Scan for the cell matching the given text and deliver its (X, Y) coordinate at center. 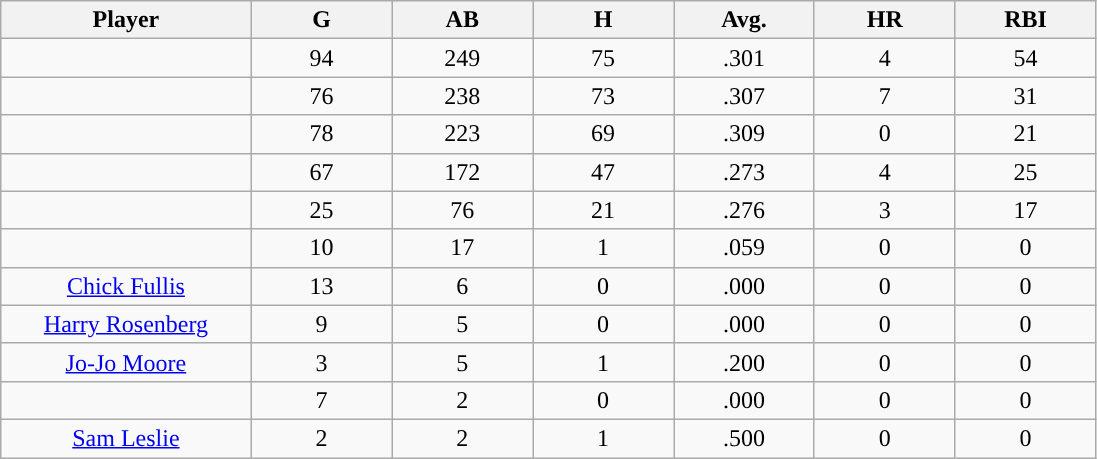
249 (462, 58)
31 (1026, 96)
.309 (744, 134)
54 (1026, 58)
94 (322, 58)
AB (462, 20)
HR (884, 20)
78 (322, 134)
67 (322, 172)
.307 (744, 96)
10 (322, 248)
Chick Fullis (126, 286)
Player (126, 20)
223 (462, 134)
Avg. (744, 20)
Sam Leslie (126, 438)
13 (322, 286)
9 (322, 324)
Jo-Jo Moore (126, 362)
238 (462, 96)
75 (604, 58)
69 (604, 134)
6 (462, 286)
H (604, 20)
.200 (744, 362)
G (322, 20)
.059 (744, 248)
172 (462, 172)
.276 (744, 210)
47 (604, 172)
.273 (744, 172)
RBI (1026, 20)
.500 (744, 438)
.301 (744, 58)
73 (604, 96)
Harry Rosenberg (126, 324)
